Determine the [x, y] coordinate at the center of the cell enclosing the given text.  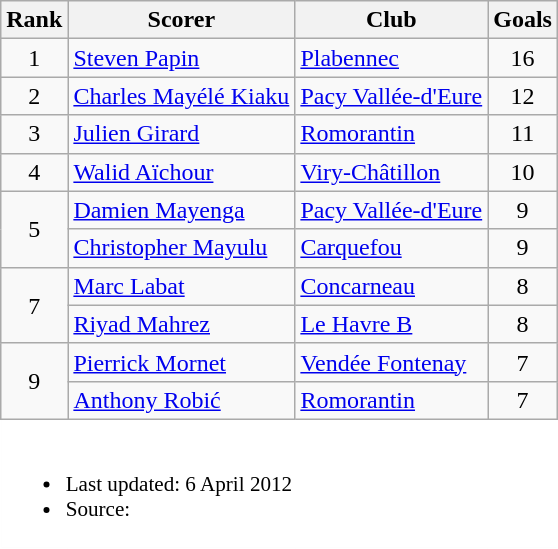
Club [392, 20]
Steven Papin [182, 58]
Viry-Châtillon [392, 172]
Walid Aïchour [182, 172]
12 [523, 96]
2 [34, 96]
Rank [34, 20]
Riyad Mahrez [182, 324]
3 [34, 134]
Goals [523, 20]
Charles Mayélé Kiaku [182, 96]
Plabennec [392, 58]
Scorer [182, 20]
11 [523, 134]
Carquefou [392, 248]
Le Havre B [392, 324]
Julien Girard [182, 134]
10 [523, 172]
4 [34, 172]
Christopher Mayulu [182, 248]
Damien Mayenga [182, 210]
Concarneau [392, 286]
Pierrick Mornet [182, 362]
Anthony Robić [182, 400]
Last updated: 6 April 2012Source: [280, 484]
Vendée Fontenay [392, 362]
16 [523, 58]
Marc Labat [182, 286]
1 [34, 58]
5 [34, 229]
